Capture the cell that displays the provided text and extract its (x, y) central coordinate. 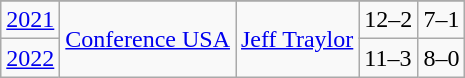
Jeff Traylor (298, 39)
11–3 (388, 58)
12–2 (388, 20)
8–0 (442, 58)
7–1 (442, 20)
Conference USA (148, 39)
2022 (30, 58)
2021 (30, 20)
